Search for the cell housing the specified text and yield its [X, Y] center coordinate. 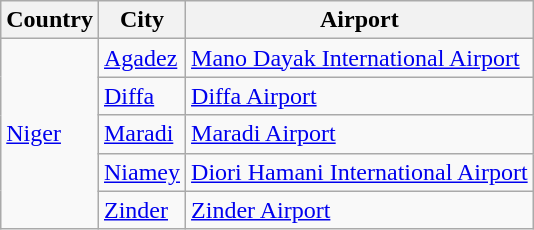
Diffa Airport [360, 96]
Agadez [142, 58]
Niger [50, 134]
Country [50, 20]
Diori Hamani International Airport [360, 172]
Maradi Airport [360, 134]
Airport [360, 20]
Diffa [142, 96]
Zinder Airport [360, 210]
Zinder [142, 210]
Niamey [142, 172]
City [142, 20]
Maradi [142, 134]
Mano Dayak International Airport [360, 58]
